Return (X, Y) of the center of cell containing provided text 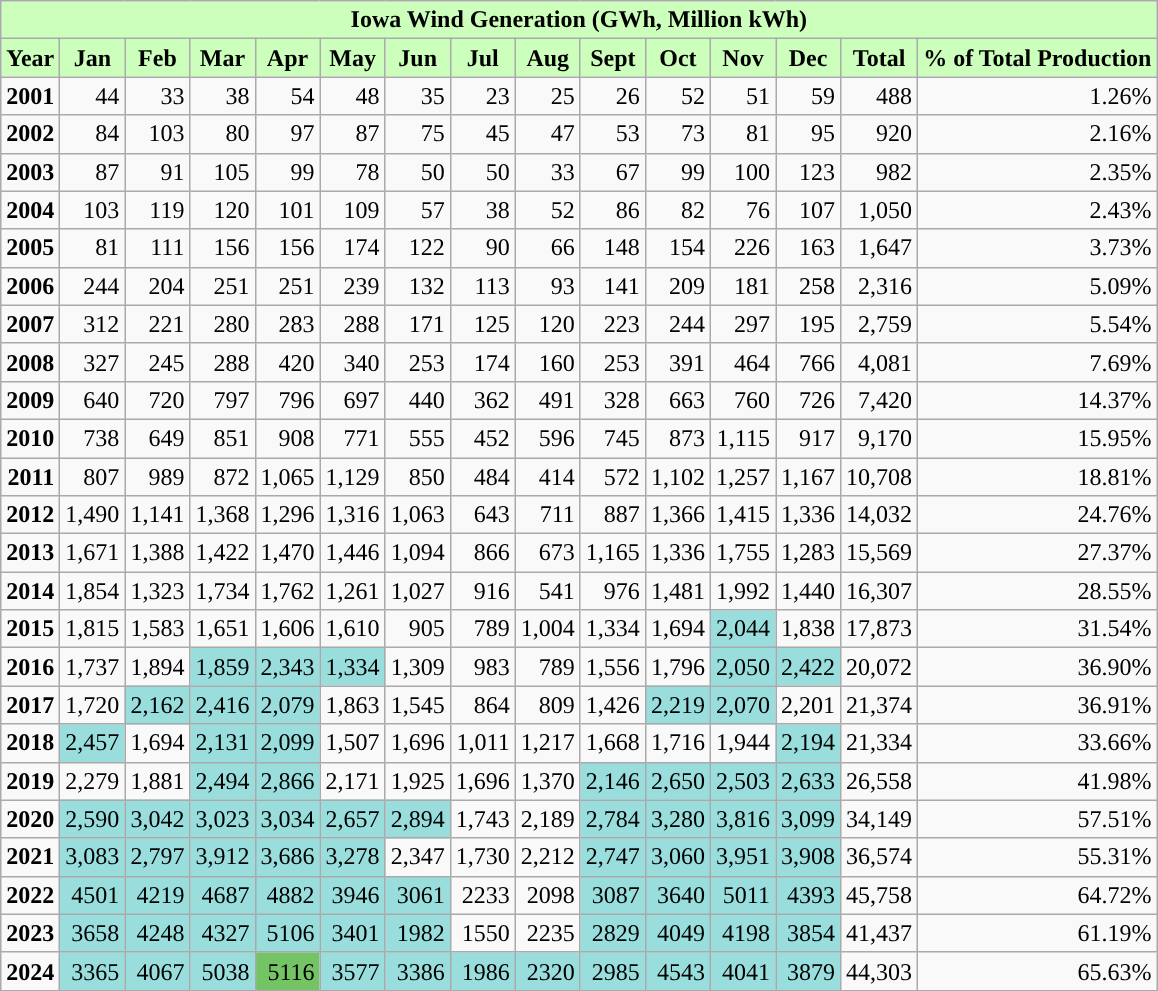
2017 (30, 705)
989 (158, 477)
May (352, 58)
1,583 (158, 629)
1,925 (418, 781)
541 (548, 591)
2985 (612, 971)
488 (880, 96)
45,758 (880, 895)
67 (612, 172)
84 (92, 134)
2024 (30, 971)
1.26% (1038, 96)
2021 (30, 857)
41,437 (880, 933)
4393 (808, 895)
1,796 (678, 667)
2,079 (288, 705)
195 (808, 324)
Mar (222, 58)
4219 (158, 895)
9,170 (880, 438)
93 (548, 286)
2,650 (678, 781)
2,503 (742, 781)
297 (742, 324)
41.98% (1038, 781)
280 (222, 324)
148 (612, 248)
2.35% (1038, 172)
35 (418, 96)
3658 (92, 933)
204 (158, 286)
2,316 (880, 286)
17,873 (880, 629)
2006 (30, 286)
649 (158, 438)
2010 (30, 438)
3,280 (678, 819)
1,366 (678, 515)
Year (30, 58)
1,881 (158, 781)
3879 (808, 971)
51 (742, 96)
1,490 (92, 515)
44,303 (880, 971)
24.76% (1038, 515)
163 (808, 248)
245 (158, 362)
54 (288, 96)
2019 (30, 781)
2,416 (222, 705)
327 (92, 362)
2.16% (1038, 134)
34,149 (880, 819)
2016 (30, 667)
5116 (288, 971)
640 (92, 400)
1,944 (742, 743)
Total (880, 58)
464 (742, 362)
16,307 (880, 591)
2013 (30, 553)
119 (158, 210)
125 (482, 324)
1,610 (352, 629)
1,894 (158, 667)
4882 (288, 895)
1,426 (612, 705)
1,316 (352, 515)
643 (482, 515)
86 (612, 210)
1,743 (482, 819)
1,094 (418, 553)
26,558 (880, 781)
107 (808, 210)
64.72% (1038, 895)
1,011 (482, 743)
1,129 (352, 477)
2,894 (418, 819)
711 (548, 515)
Oct (678, 58)
4248 (158, 933)
36.90% (1038, 667)
4543 (678, 971)
1,283 (808, 553)
3,099 (808, 819)
105 (222, 172)
1,671 (92, 553)
1,309 (418, 667)
226 (742, 248)
2,590 (92, 819)
1,370 (548, 781)
760 (742, 400)
2,070 (742, 705)
1,261 (352, 591)
3401 (352, 933)
2,759 (880, 324)
2235 (548, 933)
1,720 (92, 705)
850 (418, 477)
2012 (30, 515)
181 (742, 286)
14,032 (880, 515)
31.54% (1038, 629)
4041 (742, 971)
328 (612, 400)
Apr (288, 58)
2004 (30, 210)
5.09% (1038, 286)
2,747 (612, 857)
3,023 (222, 819)
452 (482, 438)
1,063 (418, 515)
2829 (612, 933)
20,072 (880, 667)
2,279 (92, 781)
920 (880, 134)
720 (158, 400)
55.31% (1038, 857)
82 (678, 210)
738 (92, 438)
1982 (418, 933)
864 (482, 705)
97 (288, 134)
61.19% (1038, 933)
440 (418, 400)
663 (678, 400)
5038 (222, 971)
21,334 (880, 743)
4,081 (880, 362)
53 (612, 134)
3,278 (352, 857)
23 (482, 96)
91 (158, 172)
1,257 (742, 477)
3,912 (222, 857)
14.37% (1038, 400)
3946 (352, 895)
1,730 (482, 857)
2,494 (222, 781)
3,060 (678, 857)
2014 (30, 591)
1,050 (880, 210)
109 (352, 210)
2,131 (222, 743)
1,507 (352, 743)
113 (482, 286)
3,686 (288, 857)
47 (548, 134)
2009 (30, 400)
1,440 (808, 591)
4049 (678, 933)
1,368 (222, 515)
Jun (418, 58)
2098 (548, 895)
3386 (418, 971)
3854 (808, 933)
807 (92, 477)
5011 (742, 895)
983 (482, 667)
3577 (352, 971)
1,854 (92, 591)
2,201 (808, 705)
3,042 (158, 819)
745 (612, 438)
2,784 (612, 819)
132 (418, 286)
Nov (742, 58)
123 (808, 172)
1,556 (612, 667)
2001 (30, 96)
111 (158, 248)
44 (92, 96)
2233 (482, 895)
866 (482, 553)
1,606 (288, 629)
887 (612, 515)
2,146 (612, 781)
1,762 (288, 591)
1,102 (678, 477)
1,296 (288, 515)
Jul (482, 58)
10,708 (880, 477)
916 (482, 591)
1,716 (678, 743)
2,162 (158, 705)
726 (808, 400)
2,657 (352, 819)
2,797 (158, 857)
100 (742, 172)
Aug (548, 58)
2320 (548, 971)
7,420 (880, 400)
1,470 (288, 553)
Sept (612, 58)
3,083 (92, 857)
1,415 (742, 515)
1,167 (808, 477)
766 (808, 362)
15,569 (880, 553)
3.73% (1038, 248)
1,115 (742, 438)
2023 (30, 933)
2.43% (1038, 210)
2,171 (352, 781)
1,004 (548, 629)
2,343 (288, 667)
1,838 (808, 629)
2005 (30, 248)
122 (418, 248)
209 (678, 286)
4327 (222, 933)
3365 (92, 971)
2008 (30, 362)
75 (418, 134)
2002 (30, 134)
2003 (30, 172)
1,217 (548, 743)
1550 (482, 933)
1,141 (158, 515)
1,388 (158, 553)
2,189 (548, 819)
15.95% (1038, 438)
420 (288, 362)
1,422 (222, 553)
2,044 (742, 629)
491 (548, 400)
4687 (222, 895)
1,863 (352, 705)
18.81% (1038, 477)
26 (612, 96)
Feb (158, 58)
95 (808, 134)
27.37% (1038, 553)
673 (548, 553)
312 (92, 324)
25 (548, 96)
2,633 (808, 781)
Dec (808, 58)
982 (880, 172)
3,034 (288, 819)
1,755 (742, 553)
2,099 (288, 743)
3,951 (742, 857)
2,866 (288, 781)
976 (612, 591)
391 (678, 362)
66 (548, 248)
7.69% (1038, 362)
2020 (30, 819)
4198 (742, 933)
2,194 (808, 743)
2007 (30, 324)
2,422 (808, 667)
28.55% (1038, 591)
873 (678, 438)
797 (222, 400)
4067 (158, 971)
Iowa Wind Generation (GWh, Million kWh) (579, 20)
101 (288, 210)
1,647 (880, 248)
905 (418, 629)
2,457 (92, 743)
73 (678, 134)
1,992 (742, 591)
1,027 (418, 591)
908 (288, 438)
2,219 (678, 705)
1986 (482, 971)
2015 (30, 629)
1,668 (612, 743)
21,374 (880, 705)
33.66% (1038, 743)
872 (222, 477)
1,323 (158, 591)
76 (742, 210)
141 (612, 286)
4501 (92, 895)
2,347 (418, 857)
171 (418, 324)
45 (482, 134)
57.51% (1038, 819)
57 (418, 210)
796 (288, 400)
Jan (92, 58)
414 (548, 477)
851 (222, 438)
1,815 (92, 629)
283 (288, 324)
1,859 (222, 667)
78 (352, 172)
1,734 (222, 591)
% of Total Production (1038, 58)
2011 (30, 477)
221 (158, 324)
3061 (418, 895)
2,050 (742, 667)
1,165 (612, 553)
90 (482, 248)
771 (352, 438)
160 (548, 362)
697 (352, 400)
2022 (30, 895)
65.63% (1038, 971)
3640 (678, 895)
917 (808, 438)
1,651 (222, 629)
223 (612, 324)
5.54% (1038, 324)
2,212 (548, 857)
362 (482, 400)
3087 (612, 895)
572 (612, 477)
36,574 (880, 857)
80 (222, 134)
5106 (288, 933)
2018 (30, 743)
596 (548, 438)
555 (418, 438)
3,816 (742, 819)
1,446 (352, 553)
3,908 (808, 857)
258 (808, 286)
239 (352, 286)
154 (678, 248)
484 (482, 477)
340 (352, 362)
1,065 (288, 477)
1,737 (92, 667)
59 (808, 96)
1,481 (678, 591)
1,545 (418, 705)
809 (548, 705)
36.91% (1038, 705)
48 (352, 96)
